Provide the [x, y] coordinate of the cell's center where the given text is located.  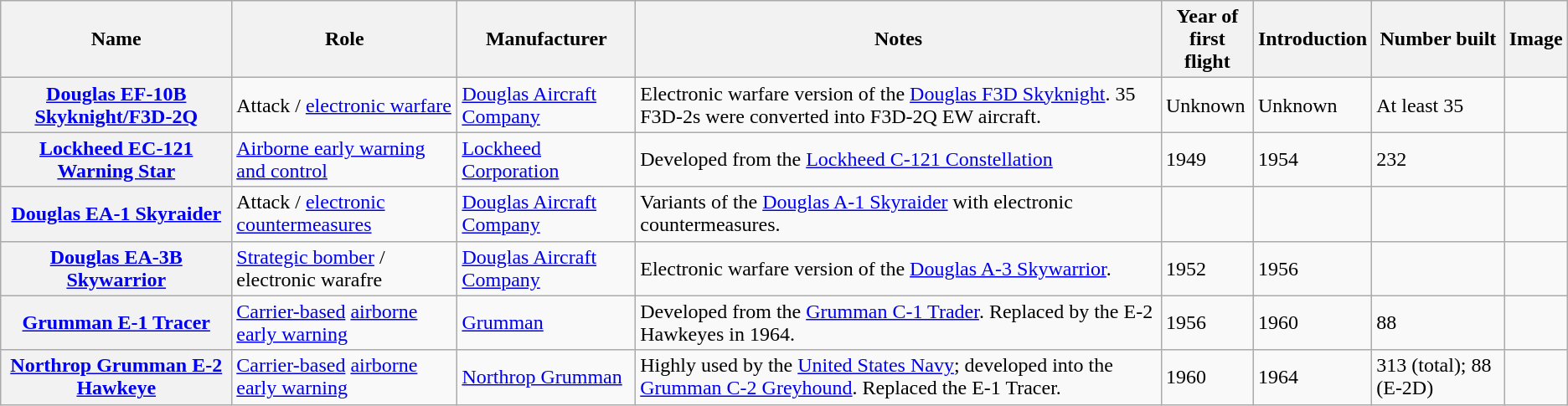
Year offirst flight [1207, 39]
232 [1438, 159]
Highly used by the United States Navy; developed into the Grumman C-2 Greyhound. Replaced the E-1 Tracer. [899, 377]
Role [345, 39]
Northrop Grumman [546, 377]
Introduction [1312, 39]
Lockheed Corporation [546, 159]
At least 35 [1438, 105]
Electronic warfare version of the Douglas F3D Skyknight. 35 F3D-2s were converted into F3D-2Q EW aircraft. [899, 105]
Grumman [546, 323]
Northrop Grumman E-2 Hawkeye [116, 377]
Douglas EA-3B Skywarrior [116, 268]
Douglas EA-1 Skyraider [116, 214]
Developed from the Grumman C-1 Trader. Replaced by the E-2 Hawkeyes in 1964. [899, 323]
Electronic warfare version of the Douglas A-3 Skywarrior. [899, 268]
Lockheed EC-121 Warning Star [116, 159]
Image [1536, 39]
Manufacturer [546, 39]
1964 [1312, 377]
Grumman E-1 Tracer [116, 323]
Attack / electronic countermeasures [345, 214]
Notes [899, 39]
Developed from the Lockheed C-121 Constellation [899, 159]
313 (total); 88 (E-2D) [1438, 377]
1954 [1312, 159]
Variants of the Douglas A-1 Skyraider with electronic countermeasures. [899, 214]
1949 [1207, 159]
Number built [1438, 39]
Douglas EF-10B Skyknight/F3D-2Q [116, 105]
88 [1438, 323]
Attack / electronic warfare [345, 105]
Name [116, 39]
Strategic bomber / electronic warafre [345, 268]
Airborne early warning and control [345, 159]
1952 [1207, 268]
